Capture the cell that displays the provided text and extract its [x, y] central coordinate. 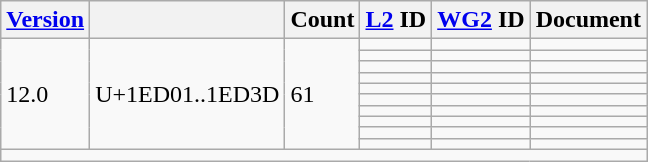
U+1ED01..1ED3D [188, 94]
Document [588, 20]
L2 ID [396, 20]
WG2 ID [481, 20]
Count [322, 20]
Version [46, 20]
61 [322, 94]
12.0 [46, 94]
